Capture the cell that displays the provided text and extract its [x, y] central coordinate. 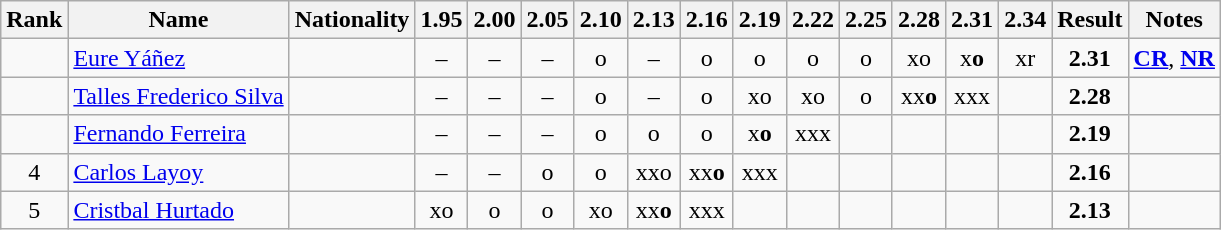
Rank [34, 20]
Eure Yáñez [178, 58]
5 [34, 210]
Name [178, 20]
4 [34, 172]
Result [1090, 20]
xr [1026, 58]
Notes [1174, 20]
1.95 [442, 20]
Talles Frederico Silva [178, 96]
Fernando Ferreira [178, 134]
Carlos Layoy [178, 172]
2.25 [866, 20]
2.10 [600, 20]
2.22 [812, 20]
2.00 [494, 20]
CR, NR [1174, 58]
Nationality [352, 20]
Cristbal Hurtado [178, 210]
2.34 [1026, 20]
2.05 [548, 20]
